Locate the cell with the specified text and output its (X, Y) center coordinate. 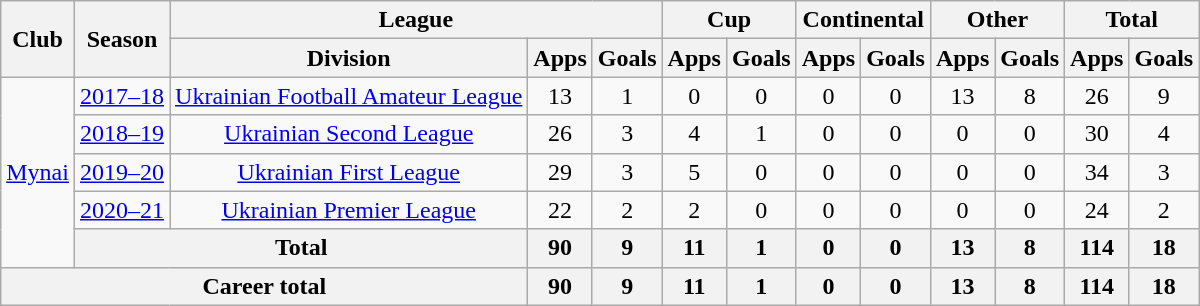
Cup (729, 20)
Ukrainian Football Amateur League (349, 96)
Continental (863, 20)
Career total (264, 286)
30 (1097, 134)
2019–20 (122, 172)
League (416, 20)
34 (1097, 172)
Ukrainian Second League (349, 134)
Ukrainian Premier League (349, 210)
29 (560, 172)
Season (122, 39)
Ukrainian First League (349, 172)
2020–21 (122, 210)
2017–18 (122, 96)
22 (560, 210)
2018–19 (122, 134)
24 (1097, 210)
Mynai (38, 172)
Division (349, 58)
Other (997, 20)
5 (694, 172)
Club (38, 39)
